From the cell containing the given text, extract its center point as (X, Y) coordinate. 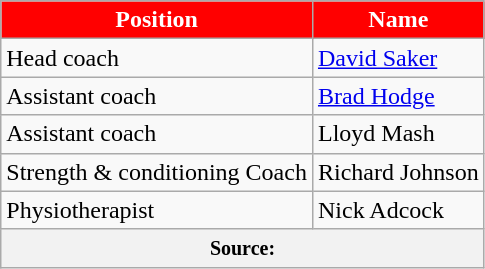
Name (398, 20)
Lloyd Mash (398, 134)
Richard Johnson (398, 172)
Nick Adcock (398, 210)
Physiotherapist (157, 210)
Position (157, 20)
Brad Hodge (398, 96)
Head coach (157, 58)
David Saker (398, 58)
Source: (242, 248)
Strength & conditioning Coach (157, 172)
